Return (X, Y) of the center of cell containing provided text 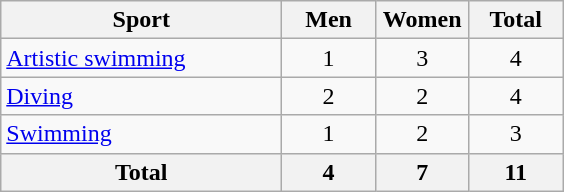
Swimming (142, 134)
Diving (142, 96)
Men (329, 20)
11 (516, 172)
Artistic swimming (142, 58)
Women (422, 20)
Sport (142, 20)
7 (422, 172)
